Identify which cell holds the provided text, then report its [X, Y] central coordinate. 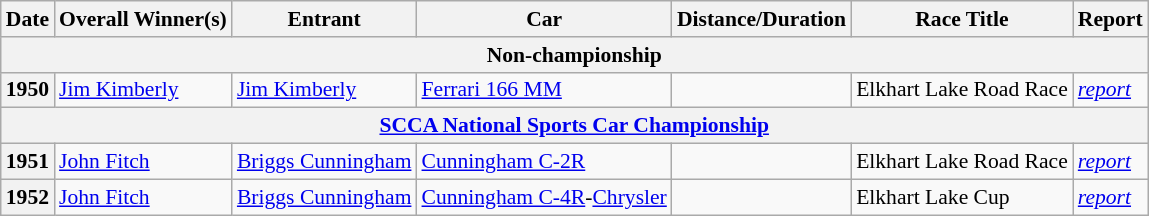
1952 [28, 197]
SCCA National Sports Car Championship [574, 126]
Non-championship [574, 55]
Ferrari 166 MM [544, 90]
Cunningham C-2R [544, 162]
1951 [28, 162]
Race Title [962, 19]
Report [1110, 19]
Car [544, 19]
Entrant [324, 19]
Distance/Duration [762, 19]
1950 [28, 90]
Overall Winner(s) [143, 19]
Cunningham C-4R-Chrysler [544, 197]
Date [28, 19]
Elkhart Lake Cup [962, 197]
